Search for the cell housing the specified text and yield its (X, Y) center coordinate. 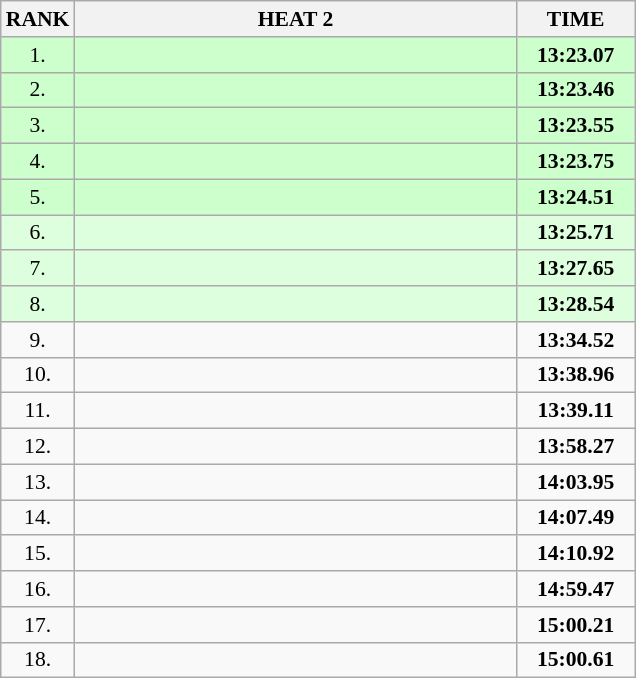
13:38.96 (576, 375)
2. (38, 90)
15:00.21 (576, 625)
12. (38, 447)
14:10.92 (576, 554)
13:23.07 (576, 55)
13:39.11 (576, 411)
5. (38, 197)
HEAT 2 (295, 19)
13:27.65 (576, 269)
10. (38, 375)
9. (38, 340)
14:07.49 (576, 518)
13:23.55 (576, 126)
4. (38, 162)
11. (38, 411)
17. (38, 625)
6. (38, 233)
13:24.51 (576, 197)
3. (38, 126)
18. (38, 660)
15. (38, 554)
14. (38, 518)
16. (38, 589)
14:03.95 (576, 482)
13:23.46 (576, 90)
13:34.52 (576, 340)
TIME (576, 19)
13:23.75 (576, 162)
13:28.54 (576, 304)
13:58.27 (576, 447)
13:25.71 (576, 233)
8. (38, 304)
13. (38, 482)
1. (38, 55)
7. (38, 269)
15:00.61 (576, 660)
14:59.47 (576, 589)
RANK (38, 19)
